Identify which cell holds the provided text, then report its (X, Y) central coordinate. 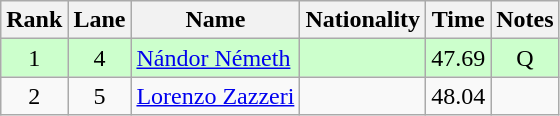
48.04 (458, 96)
Lorenzo Zazzeri (216, 96)
Notes (525, 20)
5 (100, 96)
Q (525, 58)
Rank (34, 20)
1 (34, 58)
4 (100, 58)
Nationality (363, 20)
Time (458, 20)
Lane (100, 20)
Nándor Németh (216, 58)
Name (216, 20)
2 (34, 96)
47.69 (458, 58)
